Find where the given text appears and provide that cell's center as [X, Y] coordinate. 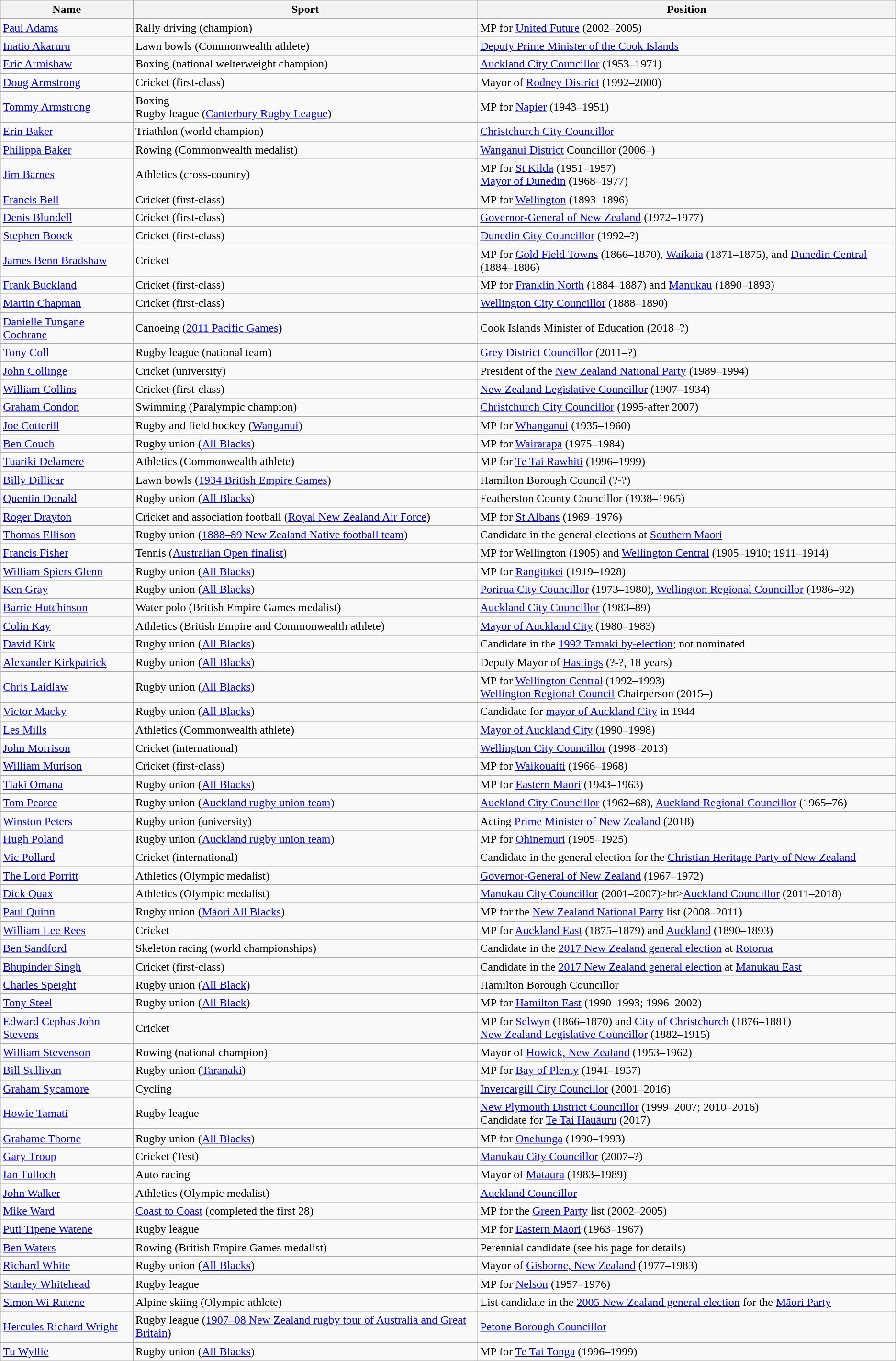
William Stevenson [67, 1052]
MP for Wellington (1905) and Wellington Central (1905–1910; 1911–1914) [687, 553]
Mayor of Rodney District (1992–2000) [687, 82]
Skeleton racing (world championships) [305, 948]
Ben Waters [67, 1248]
Tony Coll [67, 353]
Thomas Ellison [67, 535]
Ken Gray [67, 590]
Cricket (university) [305, 371]
Denis Blundell [67, 217]
MP for Selwyn (1866–1870) and City of Christchurch (1876–1881)New Zealand Legislative Councillor (1882–1915) [687, 1028]
Auckland City Councillor (1962–68), Auckland Regional Councillor (1965–76) [687, 803]
Governor-General of New Zealand (1972–1977) [687, 217]
MP for the Green Party list (2002–2005) [687, 1211]
Auckland City Councillor (1953–1971) [687, 64]
Bill Sullivan [67, 1071]
Name [67, 10]
Tommy Armstrong [67, 107]
Mayor of Howick, New Zealand (1953–1962) [687, 1052]
Porirua City Councillor (1973–1980), Wellington Regional Councillor (1986–92) [687, 590]
Hercules Richard Wright [67, 1327]
Frank Buckland [67, 285]
Rugby union (Taranaki) [305, 1071]
Deputy Prime Minister of the Cook Islands [687, 46]
Richard White [67, 1266]
Philippa Baker [67, 150]
Lawn bowls (Commonwealth athlete) [305, 46]
Mayor of Mataura (1983–1989) [687, 1174]
Ian Tulloch [67, 1174]
Paul Quinn [67, 912]
Mayor of Gisborne, New Zealand (1977–1983) [687, 1266]
Position [687, 10]
Alpine skiing (Olympic athlete) [305, 1302]
Rowing (British Empire Games medalist) [305, 1248]
Puti Tipene Watene [67, 1229]
MP for Rangitīkei (1919–1928) [687, 571]
Tom Pearce [67, 803]
Governor-General of New Zealand (1967–1972) [687, 875]
Lawn bowls (1934 British Empire Games) [305, 480]
Ben Sandford [67, 948]
Swimming (Paralympic champion) [305, 407]
Invercargill City Councillor (2001–2016) [687, 1089]
MP for Te Tai Rawhiti (1996–1999) [687, 462]
John Collinge [67, 371]
Paul Adams [67, 28]
MP for Hamilton East (1990–1993; 1996–2002) [687, 1003]
Alexander Kirkpatrick [67, 662]
MP for Nelson (1957–1976) [687, 1284]
Inatio Akaruru [67, 46]
Mayor of Auckland City (1990–1998) [687, 730]
MP for Ohinemuri (1905–1925) [687, 839]
MP for St Kilda (1951–1957)Mayor of Dunedin (1968–1977) [687, 174]
Rugby and field hockey (Wanganui) [305, 425]
Athletics (British Empire and Commonwealth athlete) [305, 626]
MP for St Albans (1969–1976) [687, 516]
David Kirk [67, 644]
Triathlon (world champion) [305, 132]
Canoeing (2011 Pacific Games) [305, 328]
Graham Sycamore [67, 1089]
MP for Eastern Maori (1963–1967) [687, 1229]
Perennial candidate (see his page for details) [687, 1248]
Billy Dillicar [67, 480]
William Collins [67, 389]
John Walker [67, 1193]
Simon Wi Rutene [67, 1302]
Grahame Thorne [67, 1138]
Petone Borough Councillor [687, 1327]
Howie Tamati [67, 1113]
Boxing (national welterweight champion) [305, 64]
MP for Wellington Central (1992–1993)Wellington Regional Council Chairperson (2015–) [687, 687]
Tennis (Australian Open finalist) [305, 553]
Candidate in the 2017 New Zealand general election at Rotorua [687, 948]
MP for Wairarapa (1975–1984) [687, 444]
Auckland City Councillor (1983–89) [687, 608]
Christchurch City Councillor [687, 132]
William Lee Rees [67, 930]
MP for Onehunga (1990–1993) [687, 1138]
Dick Quax [67, 894]
Hamilton Borough Councillor [687, 985]
Martin Chapman [67, 303]
Victor Macky [67, 712]
Jim Barnes [67, 174]
William Spiers Glenn [67, 571]
Charles Speight [67, 985]
Joe Cotterill [67, 425]
Rugby union (Māori All Blacks) [305, 912]
Deputy Mayor of Hastings (?-?, 18 years) [687, 662]
Candidate in the general election for the Christian Heritage Party of New Zealand [687, 857]
Francis Fisher [67, 553]
Vic Pollard [67, 857]
Dunedin City Councillor (1992–?) [687, 235]
Rally driving (champion) [305, 28]
Cricket and association football (Royal New Zealand Air Force) [305, 516]
Chris Laidlaw [67, 687]
Roger Drayton [67, 516]
Hamilton Borough Council (?-?) [687, 480]
BoxingRugby league (Canterbury Rugby League) [305, 107]
Quentin Donald [67, 498]
List candidate in the 2005 New Zealand general election for the Māori Party [687, 1302]
Erin Baker [67, 132]
MP for United Future (2002–2005) [687, 28]
Doug Armstrong [67, 82]
Rugby union (1888–89 New Zealand Native football team) [305, 535]
Tuariki Delamere [67, 462]
Danielle Tungane Cochrane [67, 328]
Athletics (cross-country) [305, 174]
MP for Auckland East (1875–1879) and Auckland (1890–1893) [687, 930]
Candidate in the 2017 New Zealand general election at Manukau East [687, 967]
Winston Peters [67, 821]
Stephen Boock [67, 235]
William Murison [67, 766]
John Morrison [67, 748]
Candidate in the 1992 Tamaki by-election; not nominated [687, 644]
President of the New Zealand National Party (1989–1994) [687, 371]
Rugby union (university) [305, 821]
Mike Ward [67, 1211]
Stanley Whitehead [67, 1284]
Bhupinder Singh [67, 967]
MP for Gold Field Towns (1866–1870), Waikaia (1871–1875), and Dunedin Central (1884–1886) [687, 260]
Candidate in the general elections at Southern Maori [687, 535]
Christchurch City Councillor (1995-after 2007) [687, 407]
Tiaki Omana [67, 784]
Graham Condon [67, 407]
MP for Eastern Maori (1943–1963) [687, 784]
Cook Islands Minister of Education (2018–?) [687, 328]
MP for the New Zealand National Party list (2008–2011) [687, 912]
MP for Wellington (1893–1896) [687, 199]
New Plymouth District Councillor (1999–2007; 2010–2016)Candidate for Te Tai Hauāuru (2017) [687, 1113]
Wellington City Councillor (1998–2013) [687, 748]
Sport [305, 10]
Les Mills [67, 730]
MP for Bay of Plenty (1941–1957) [687, 1071]
The Lord Porritt [67, 875]
Manukau City Councillor (2007–?) [687, 1156]
Cricket (Test) [305, 1156]
New Zealand Legislative Councillor (1907–1934) [687, 389]
Auto racing [305, 1174]
Mayor of Auckland City (1980–1983) [687, 626]
MP for Waikouaiti (1966–1968) [687, 766]
Rowing (Commonwealth medalist) [305, 150]
Edward Cephas John Stevens [67, 1028]
Wanganui District Councillor (2006–) [687, 150]
MP for Whanganui (1935–1960) [687, 425]
MP for Te Tai Tonga (1996–1999) [687, 1351]
Tu Wyllie [67, 1351]
Wellington City Councillor (1888–1890) [687, 303]
Candidate for mayor of Auckland City in 1944 [687, 712]
Hugh Poland [67, 839]
Rugby league (national team) [305, 353]
James Benn Bradshaw [67, 260]
Water polo (British Empire Games medalist) [305, 608]
Gary Troup [67, 1156]
Tony Steel [67, 1003]
Rowing (national champion) [305, 1052]
Auckland Councillor [687, 1193]
Francis Bell [67, 199]
Ben Couch [67, 444]
Coast to Coast (completed the first 28) [305, 1211]
Rugby league (1907–08 New Zealand rugby tour of Australia and Great Britain) [305, 1327]
Grey District Councillor (2011–?) [687, 353]
MP for Franklin North (1884–1887) and Manukau (1890–1893) [687, 285]
Cycling [305, 1089]
Colin Kay [67, 626]
Eric Armishaw [67, 64]
Barrie Hutchinson [67, 608]
MP for Napier (1943–1951) [687, 107]
Manukau City Councillor (2001–2007)>br>Auckland Councillor (2011–2018) [687, 894]
Featherston County Councillor (1938–1965) [687, 498]
Acting Prime Minister of New Zealand (2018) [687, 821]
